Return the [x, y] coordinate for the center point of the cell that contains the specified text.  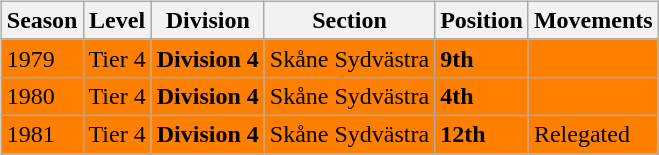
1981 [42, 134]
Position [482, 20]
1980 [42, 96]
Level [117, 20]
4th [482, 96]
9th [482, 58]
12th [482, 134]
1979 [42, 58]
Division [208, 20]
Movements [593, 20]
Relegated [593, 134]
Season [42, 20]
Section [349, 20]
